Search for the cell housing the specified text and yield its (X, Y) center coordinate. 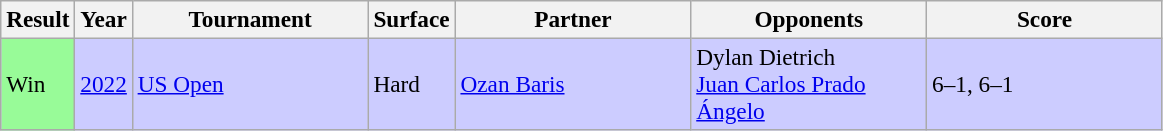
Ozan Baris (573, 84)
Tournament (250, 19)
Opponents (809, 19)
Year (104, 19)
Win (38, 84)
Result (38, 19)
Score (1045, 19)
US Open (250, 84)
Surface (412, 19)
2022 (104, 84)
Hard (412, 84)
Partner (573, 19)
6–1, 6–1 (1045, 84)
Dylan Dietrich Juan Carlos Prado Ángelo (809, 84)
